Capture the cell that displays the provided text and extract its [x, y] central coordinate. 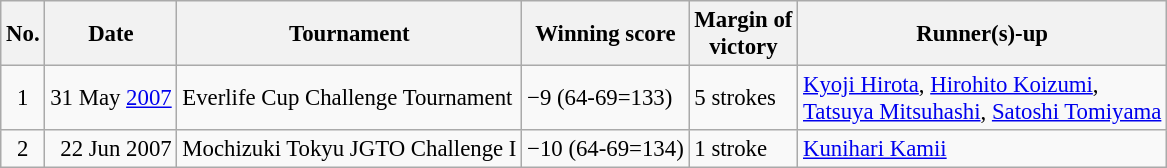
5 strokes [744, 98]
Everlife Cup Challenge Tournament [350, 98]
31 May 2007 [111, 98]
2 [23, 149]
No. [23, 34]
Kyoji Hirota, Hirohito Koizumi, Tatsuya Mitsuhashi, Satoshi Tomiyama [982, 98]
Winning score [606, 34]
22 Jun 2007 [111, 149]
Tournament [350, 34]
Runner(s)-up [982, 34]
Kunihari Kamii [982, 149]
Date [111, 34]
Margin ofvictory [744, 34]
1 [23, 98]
Mochizuki Tokyu JGTO Challenge I [350, 149]
−10 (64-69=134) [606, 149]
−9 (64-69=133) [606, 98]
1 stroke [744, 149]
